Detect which cell encompasses the target text, then output its [X, Y] center coordinate. 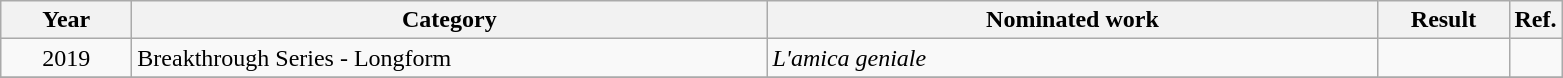
L'amica geniale [1072, 58]
Result [1444, 20]
Nominated work [1072, 20]
Year [66, 20]
Category [450, 20]
2019 [66, 58]
Ref. [1536, 20]
Breakthrough Series - Longform [450, 58]
